Detect which cell encompasses the target text, then output its [x, y] center coordinate. 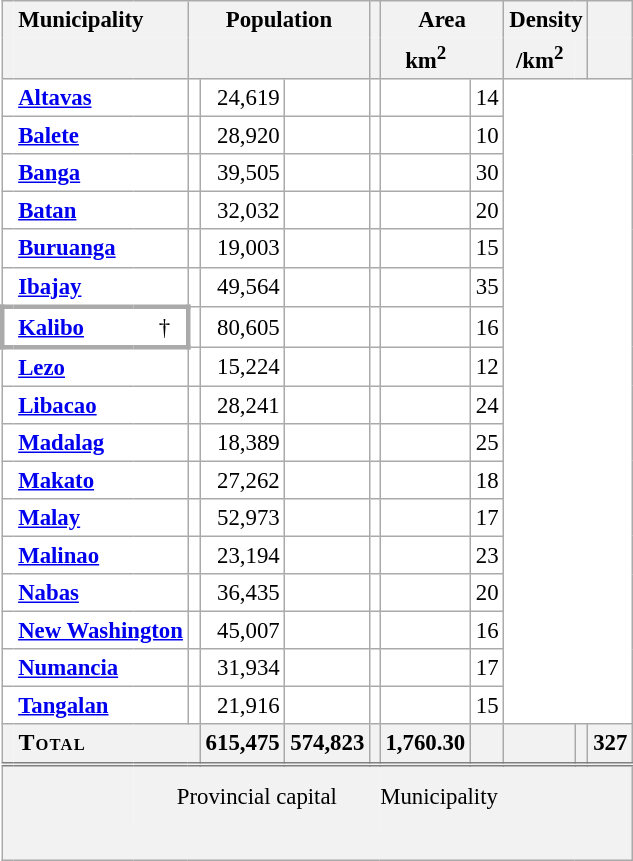
23 [488, 555]
Madalag [102, 443]
Malay [102, 518]
Area [442, 20]
Buruanga [102, 249]
15,224 [242, 366]
36,435 [242, 593]
Kalibo [74, 326]
27,262 [242, 480]
Population [278, 20]
Density [546, 20]
† [162, 326]
km2 [425, 58]
Tangalan [102, 706]
80,605 [242, 326]
49,564 [242, 286]
24 [488, 405]
28,241 [242, 405]
25 [488, 443]
Total [108, 744]
Numancia [102, 668]
35 [488, 286]
Nabas [102, 593]
615,475 [242, 744]
32,032 [242, 211]
Balete [102, 136]
24,619 [242, 98]
327 [610, 744]
Libacao [102, 405]
18 [488, 480]
Altavas [102, 98]
52,973 [242, 518]
19,003 [242, 249]
New Washington [102, 631]
45,007 [242, 631]
Ibajay [102, 286]
21,916 [242, 706]
28,920 [242, 136]
574,823 [328, 744]
1,760.30 [425, 744]
Banga [102, 173]
31,934 [242, 668]
23,194 [242, 555]
12 [488, 366]
14 [488, 98]
10 [488, 136]
30 [488, 173]
/km2 [540, 58]
Provincial capital [258, 796]
39,505 [242, 173]
Batan [102, 211]
Lezo [102, 366]
Malinao [102, 555]
Makato [102, 480]
18,389 [242, 443]
